Pinpoint the cell where the given text exists, returning its [X, Y] midpoint coordinate. 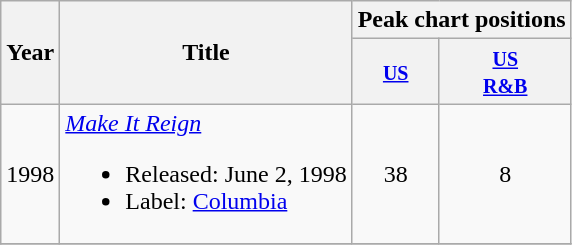
8 [505, 174]
Year [30, 52]
USR&B [505, 72]
Title [206, 52]
Peak chart positions [462, 20]
Make It ReignReleased: June 2, 1998Label: Columbia [206, 174]
1998 [30, 174]
US [396, 72]
38 [396, 174]
